Extract the (X, Y) coordinate from the center of the cell holding the provided text.  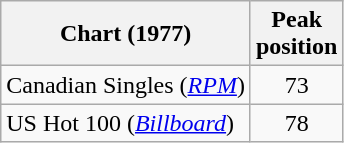
Chart (1977) (126, 34)
US Hot 100 (Billboard) (126, 123)
73 (296, 85)
Peakposition (296, 34)
Canadian Singles (RPM) (126, 85)
78 (296, 123)
